Scan for the cell matching the given text and deliver its [x, y] coordinate at center. 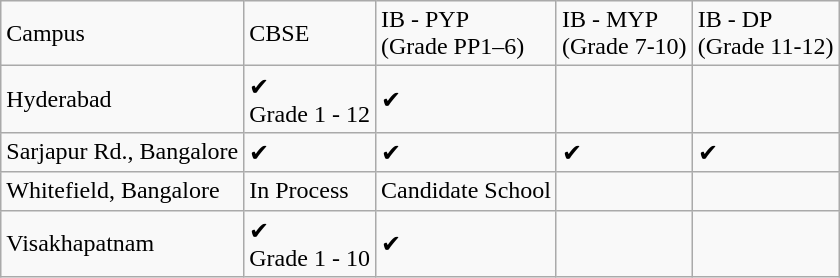
Sarjapur Rd., Bangalore [122, 152]
Hyderabad [122, 100]
In Process [310, 191]
IB - PYP(Grade PP1–6) [466, 34]
Candidate School [466, 191]
Campus [122, 34]
Visakhapatnam [122, 244]
IB - DP(Grade 11-12) [766, 34]
✔Grade 1 - 10 [310, 244]
CBSE [310, 34]
IB - MYP(Grade 7-10) [624, 34]
Whitefield, Bangalore [122, 191]
✔Grade 1 - 12 [310, 100]
